Return the (x, y) coordinate for the center point of the cell that contains the specified text.  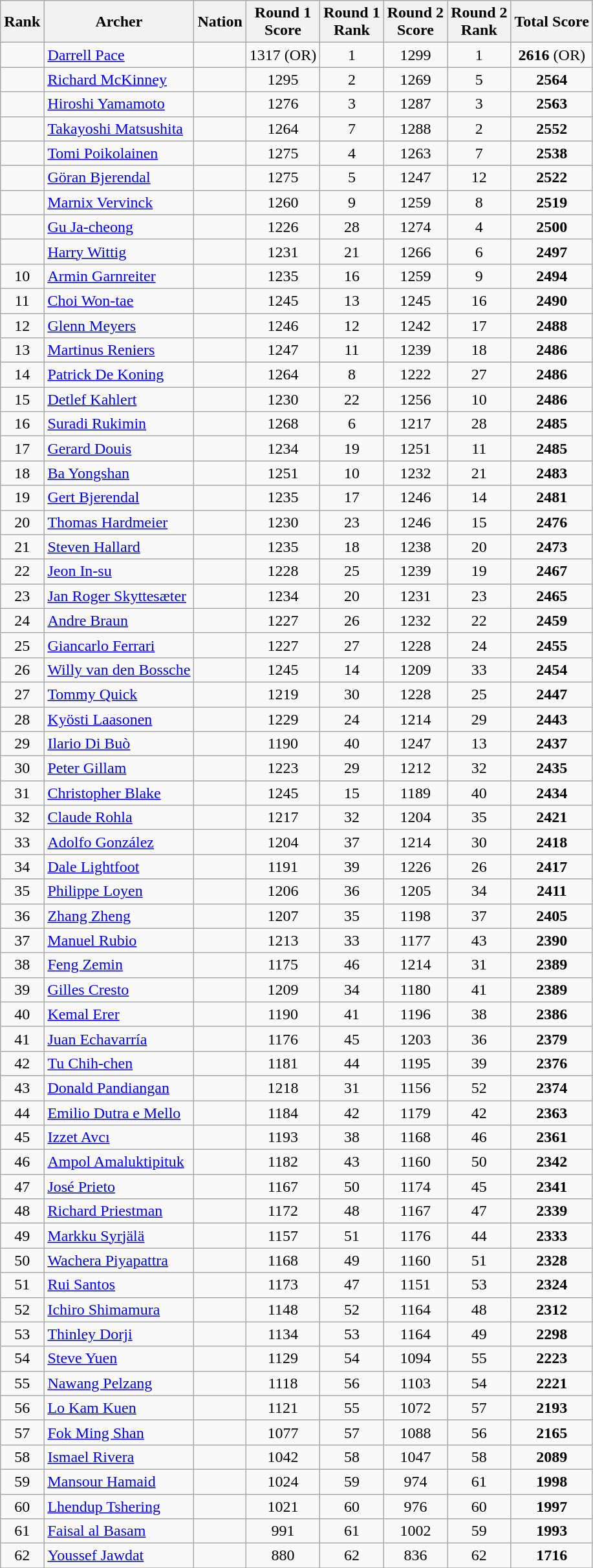
1118 (283, 1383)
976 (415, 1507)
1193 (283, 1138)
Kemal Erer (119, 1014)
Nawang Pelzang (119, 1383)
1238 (415, 547)
2223 (552, 1359)
Thinley Dorji (119, 1334)
2476 (552, 522)
836 (415, 1556)
Thomas Hardmeier (119, 522)
Ilario Di Buò (119, 744)
Lhendup Tshering (119, 1507)
1219 (283, 694)
1129 (283, 1359)
2379 (552, 1039)
1182 (283, 1162)
1295 (283, 79)
2473 (552, 547)
2324 (552, 1285)
1268 (283, 424)
991 (283, 1531)
2342 (552, 1162)
1207 (283, 916)
2481 (552, 498)
2454 (552, 670)
Gerard Douis (119, 449)
1072 (415, 1408)
Peter Gillam (119, 768)
2563 (552, 104)
Jeon In-su (119, 571)
1269 (415, 79)
Adolfo González (119, 842)
2490 (552, 301)
Wachera Piyapattra (119, 1260)
2165 (552, 1432)
1716 (552, 1556)
1094 (415, 1359)
Juan Echavarría (119, 1039)
Round 1 Rank (352, 22)
José Prieto (119, 1187)
Ichiro Shimamura (119, 1309)
Glenn Meyers (119, 325)
Ismael Rivera (119, 1457)
2193 (552, 1408)
Round 2 Rank (479, 22)
Suradi Rukimin (119, 424)
2421 (552, 818)
1002 (415, 1531)
1288 (415, 129)
1203 (415, 1039)
2333 (552, 1236)
Richard Priestman (119, 1211)
1179 (415, 1112)
Izzet Avcı (119, 1138)
Lo Kam Kuen (119, 1408)
1042 (283, 1457)
Choi Won-tae (119, 301)
Ampol Amaluktipituk (119, 1162)
2376 (552, 1063)
1191 (283, 867)
Zhang Zheng (119, 916)
Philippe Loyen (119, 891)
2221 (552, 1383)
Marnix Vervinck (119, 202)
880 (283, 1556)
1266 (415, 251)
1181 (283, 1063)
Gert Bjerendal (119, 498)
1148 (283, 1309)
2390 (552, 940)
1274 (415, 227)
1180 (415, 990)
1260 (283, 202)
Gilles Cresto (119, 990)
1103 (415, 1383)
2467 (552, 571)
Claude Rohla (119, 818)
1213 (283, 940)
1189 (415, 793)
1174 (415, 1187)
Richard McKinney (119, 79)
Steven Hallard (119, 547)
1256 (415, 399)
2339 (552, 1211)
1121 (283, 1408)
2405 (552, 916)
Ba Yongshan (119, 473)
1242 (415, 325)
1184 (283, 1112)
1198 (415, 916)
1993 (552, 1531)
Gu Ja-cheong (119, 227)
Hiroshi Yamamoto (119, 104)
Dale Lightfoot (119, 867)
Darrell Pace (119, 55)
2417 (552, 867)
2538 (552, 153)
Round 1 Score (283, 22)
2089 (552, 1457)
1223 (283, 768)
Tomi Poikolainen (119, 153)
2564 (552, 79)
2363 (552, 1112)
1021 (283, 1507)
Takayoshi Matsushita (119, 129)
2494 (552, 276)
Manuel Rubio (119, 940)
1287 (415, 104)
Patrick De Koning (119, 375)
1175 (283, 965)
1229 (283, 719)
Faisal al Basam (119, 1531)
2443 (552, 719)
1134 (283, 1334)
Youssef Jawdat (119, 1556)
2488 (552, 325)
2341 (552, 1187)
1276 (283, 104)
Round 2 Score (415, 22)
2465 (552, 596)
2298 (552, 1334)
1998 (552, 1481)
Rui Santos (119, 1285)
1157 (283, 1236)
1196 (415, 1014)
974 (415, 1481)
Archer (119, 22)
Feng Zemin (119, 965)
1317 (OR) (283, 55)
2552 (552, 129)
2500 (552, 227)
2312 (552, 1309)
2411 (552, 891)
Donald Pandiangan (119, 1088)
1151 (415, 1285)
1088 (415, 1432)
Markku Syrjälä (119, 1236)
2374 (552, 1088)
Martinus Reniers (119, 350)
Steve Yuen (119, 1359)
2522 (552, 178)
Christopher Blake (119, 793)
2418 (552, 842)
1263 (415, 153)
Tommy Quick (119, 694)
1047 (415, 1457)
2519 (552, 202)
Mansour Hamaid (119, 1481)
1173 (283, 1285)
Rank (22, 22)
2437 (552, 744)
1218 (283, 1088)
2497 (552, 251)
Kyösti Laasonen (119, 719)
Total Score (552, 22)
1206 (283, 891)
Göran Bjerendal (119, 178)
Nation (220, 22)
Willy van den Bossche (119, 670)
2455 (552, 645)
1997 (552, 1507)
2434 (552, 793)
Detlef Kahlert (119, 399)
Tu Chih-chen (119, 1063)
1177 (415, 940)
2361 (552, 1138)
1205 (415, 891)
2483 (552, 473)
1024 (283, 1481)
Fok Ming Shan (119, 1432)
1077 (283, 1432)
2459 (552, 620)
1222 (415, 375)
2447 (552, 694)
2386 (552, 1014)
Armin Garnreiter (119, 276)
1299 (415, 55)
2616 (OR) (552, 55)
1172 (283, 1211)
1156 (415, 1088)
2435 (552, 768)
Harry Wittig (119, 251)
Jan Roger Skyttesæter (119, 596)
Giancarlo Ferrari (119, 645)
1195 (415, 1063)
2328 (552, 1260)
Emilio Dutra e Mello (119, 1112)
1212 (415, 768)
Andre Braun (119, 620)
